For the text-containing cell, return its midpoint in [X, Y] coordinate format. 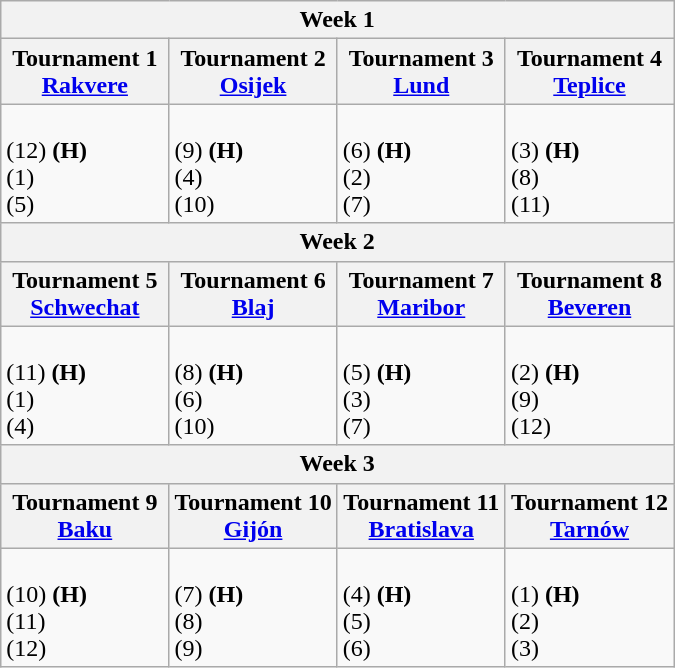
(8) (H) (6) (10) [253, 386]
(7) (H) (8) (9) [253, 608]
Tournament 3 Lund [421, 72]
Tournament 2 Osijek [253, 72]
(6) (H) (2) (7) [421, 164]
Week 3 [338, 464]
(9) (H) (4) (10) [253, 164]
Tournament 11 Bratislava [421, 516]
(10) (H) (11) (12) [85, 608]
Week 1 [338, 20]
Tournament 8 Beveren [589, 294]
Tournament 7 Maribor [421, 294]
(4) (H) (5) (6) [421, 608]
(5) (H) (3) (7) [421, 386]
(3) (H) (8) (11) [589, 164]
(1) (H) (2) (3) [589, 608]
Tournament 10 Gijón [253, 516]
Tournament 6 Blaj [253, 294]
Tournament 1 Rakvere [85, 72]
(12) (H) (1) (5) [85, 164]
(2) (H) (9) (12) [589, 386]
Tournament 12 Tarnów [589, 516]
Tournament 5 Schwechat [85, 294]
(11) (H) (1) (4) [85, 386]
Tournament 9 Baku [85, 516]
Tournament 4 Teplice [589, 72]
Week 2 [338, 242]
